Locate the cell with the specified text and output its [x, y] center coordinate. 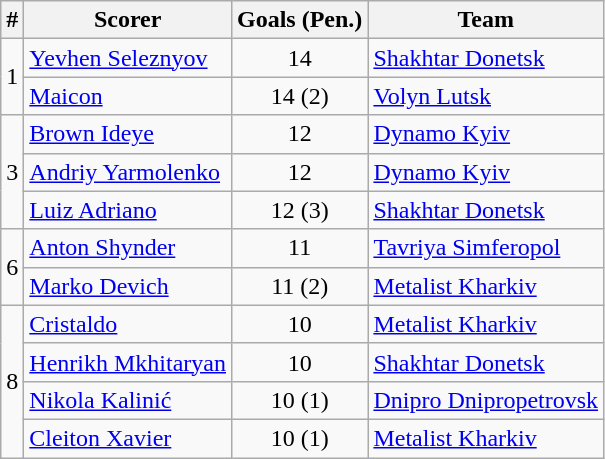
8 [12, 381]
Anton Shynder [128, 248]
14 (2) [299, 96]
Volyn Lutsk [486, 96]
11 [299, 248]
Scorer [128, 20]
14 [299, 58]
Dnipro Dnipropetrovsk [486, 400]
# [12, 20]
Team [486, 20]
Yevhen Seleznyov [128, 58]
6 [12, 267]
Marko Devich [128, 286]
Nikola Kalinić [128, 400]
Henrikh Mkhitaryan [128, 362]
Goals (Pen.) [299, 20]
Cristaldo [128, 324]
Tavriya Simferopol [486, 248]
Andriy Yarmolenko [128, 172]
11 (2) [299, 286]
Cleiton Xavier [128, 438]
12 (3) [299, 210]
Maicon [128, 96]
3 [12, 172]
1 [12, 77]
Luiz Adriano [128, 210]
Brown Ideye [128, 134]
